Find where the given text appears and provide that cell's center as (X, Y) coordinate. 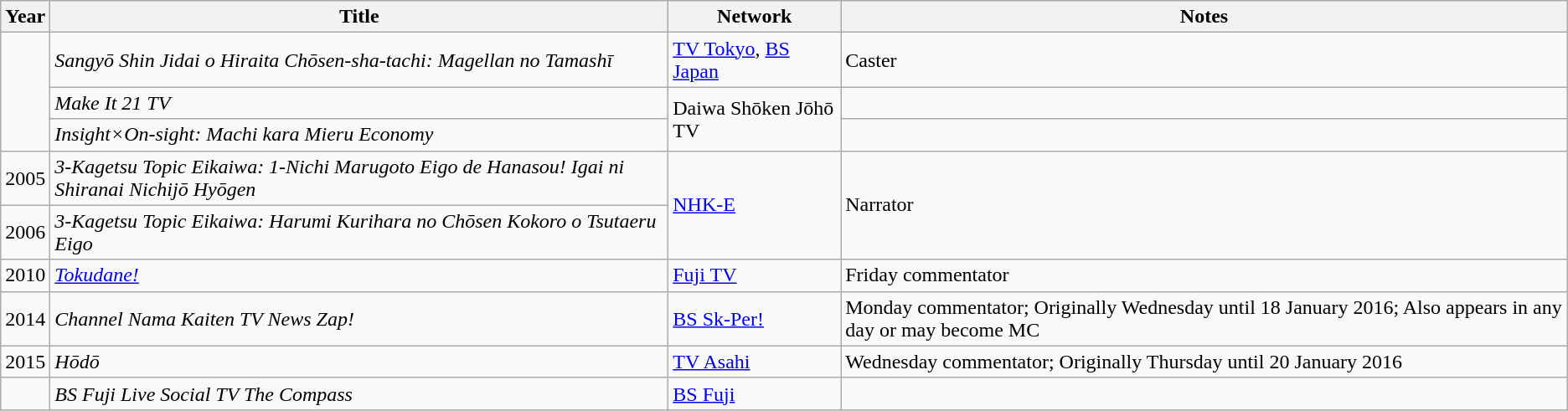
Sangyō Shin Jidai o Hiraita Chōsen-sha-tachi: Magellan no Tamashī (359, 60)
BS Fuji Live Social TV The Compass (359, 393)
Notes (1204, 17)
Hōdō (359, 362)
Year (25, 17)
Insight×On-sight: Machi kara Mieru Economy (359, 135)
Title (359, 17)
2015 (25, 362)
3-Kagetsu Topic Eikaiwa: 1-Nichi Marugoto Eigo de Hanasou! Igai ni Shiranai Nichijō Hyōgen (359, 177)
TV Tokyo, BS Japan (755, 60)
BS Sk-Per! (755, 318)
TV Asahi (755, 362)
2006 (25, 233)
3-Kagetsu Topic Eikaiwa: Harumi Kurihara no Chōsen Kokoro o Tsutaeru Eigo (359, 233)
Tokudane! (359, 275)
2014 (25, 318)
BS Fuji (755, 393)
Friday commentator (1204, 275)
2005 (25, 177)
2010 (25, 275)
Network (755, 17)
Monday commentator; Originally Wednesday until 18 January 2016; Also appears in any day or may become MC (1204, 318)
Daiwa Shōken Jōhō TV (755, 119)
Make It 21 TV (359, 103)
Wednesday commentator; Originally Thursday until 20 January 2016 (1204, 362)
Narrator (1204, 205)
Channel Nama Kaiten TV News Zap! (359, 318)
Caster (1204, 60)
NHK-E (755, 205)
Fuji TV (755, 275)
